Provide the [x, y] coordinate of the cell's center where the given text is located.  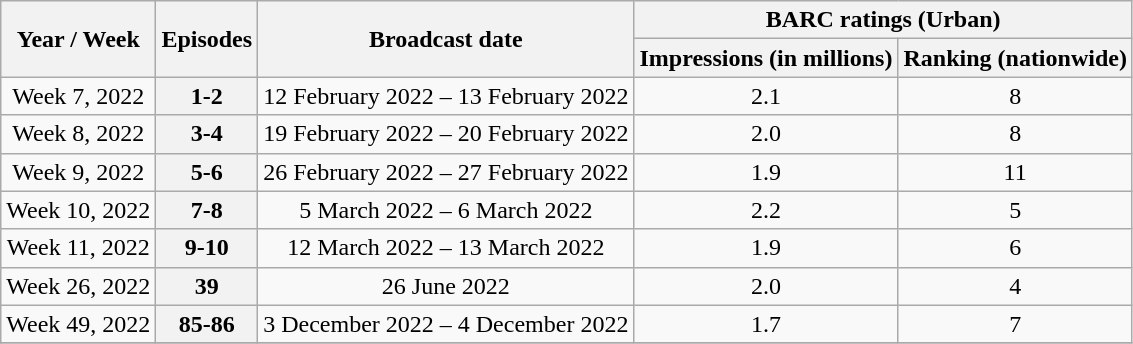
26 February 2022 – 27 February 2022 [446, 172]
5 March 2022 – 6 March 2022 [446, 210]
5-6 [207, 172]
Week 26, 2022 [78, 286]
11 [1015, 172]
85-86 [207, 324]
Ranking (nationwide) [1015, 58]
Week 7, 2022 [78, 96]
39 [207, 286]
2.2 [766, 210]
6 [1015, 248]
1.7 [766, 324]
9-10 [207, 248]
Week 9, 2022 [78, 172]
7 [1015, 324]
Week 11, 2022 [78, 248]
Year / Week [78, 39]
Episodes [207, 39]
BARC ratings (Urban) [883, 20]
Broadcast date [446, 39]
3-4 [207, 134]
Week 8, 2022 [78, 134]
7-8 [207, 210]
3 December 2022 – 4 December 2022 [446, 324]
Impressions (in millions) [766, 58]
4 [1015, 286]
1-2 [207, 96]
19 February 2022 – 20 February 2022 [446, 134]
12 February 2022 – 13 February 2022 [446, 96]
26 June 2022 [446, 286]
5 [1015, 210]
Week 49, 2022 [78, 324]
12 March 2022 – 13 March 2022 [446, 248]
2.1 [766, 96]
Week 10, 2022 [78, 210]
